Search for the cell housing the specified text and yield its (X, Y) center coordinate. 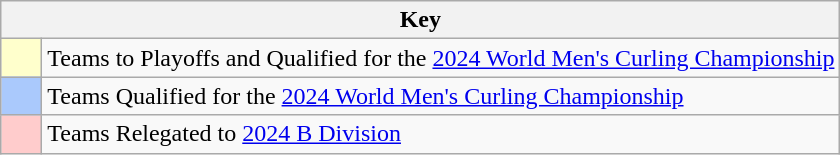
Key (420, 20)
Teams to Playoffs and Qualified for the 2024 World Men's Curling Championship (441, 58)
Teams Qualified for the 2024 World Men's Curling Championship (441, 96)
Teams Relegated to 2024 B Division (441, 134)
